Identify which cell holds the provided text, then report its (X, Y) central coordinate. 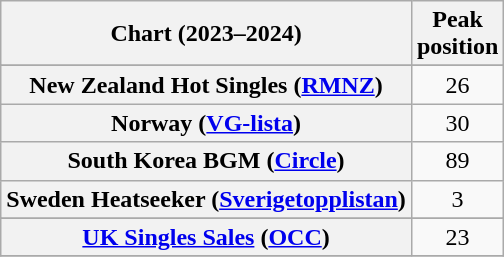
Chart (2023–2024) (206, 34)
23 (457, 237)
South Korea BGM (Circle) (206, 161)
Norway (VG-lista) (206, 123)
89 (457, 161)
3 (457, 199)
New Zealand Hot Singles (RMNZ) (206, 85)
Peakposition (457, 34)
Sweden Heatseeker (Sverigetopplistan) (206, 199)
26 (457, 85)
UK Singles Sales (OCC) (206, 237)
30 (457, 123)
